Return the (X, Y) coordinate for the center point of the cell that contains the specified text.  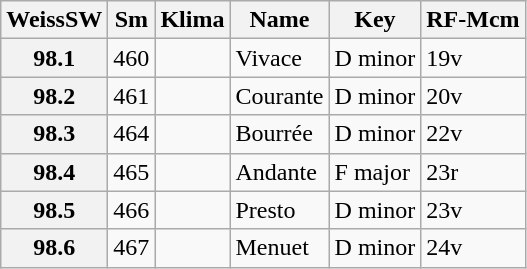
Key (375, 20)
Bourrée (280, 134)
Name (280, 20)
WeissSW (54, 20)
Sm (132, 20)
98.1 (54, 58)
23r (473, 172)
Menuet (280, 248)
98.6 (54, 248)
464 (132, 134)
Andante (280, 172)
22v (473, 134)
24v (473, 248)
Courante (280, 96)
F major (375, 172)
Presto (280, 210)
RF-Mcm (473, 20)
465 (132, 172)
467 (132, 248)
Vivace (280, 58)
20v (473, 96)
Klima (192, 20)
98.2 (54, 96)
98.3 (54, 134)
19v (473, 58)
98.5 (54, 210)
466 (132, 210)
23v (473, 210)
460 (132, 58)
98.4 (54, 172)
461 (132, 96)
